Detect which cell encompasses the target text, then output its [X, Y] center coordinate. 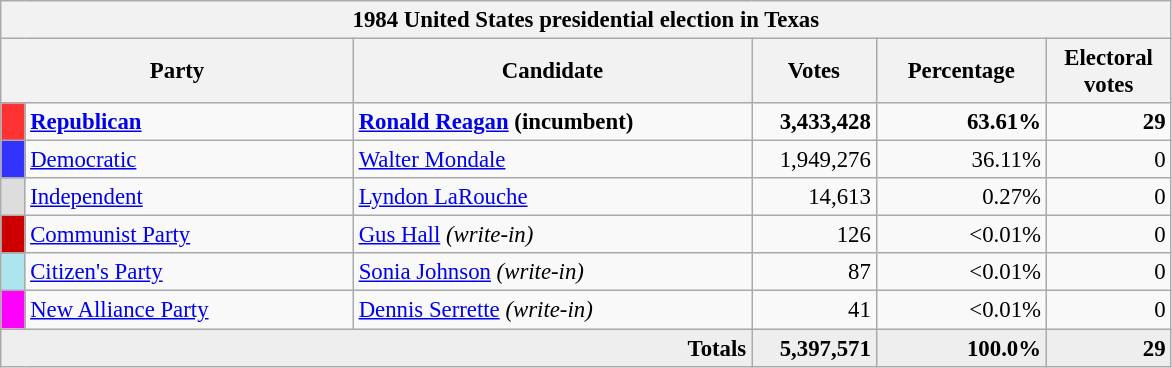
Independent [189, 197]
Ronald Reagan (incumbent) [552, 122]
36.11% [961, 160]
New Alliance Party [189, 310]
Party [178, 72]
Percentage [961, 72]
Electoral votes [1108, 72]
Walter Mondale [552, 160]
Citizen's Party [189, 273]
Gus Hall (write-in) [552, 235]
Lyndon LaRouche [552, 197]
0.27% [961, 197]
1984 United States presidential election in Texas [586, 20]
63.61% [961, 122]
100.0% [961, 348]
Votes [814, 72]
87 [814, 273]
14,613 [814, 197]
Democratic [189, 160]
126 [814, 235]
Totals [376, 348]
5,397,571 [814, 348]
1,949,276 [814, 160]
Dennis Serrette (write-in) [552, 310]
3,433,428 [814, 122]
Sonia Johnson (write-in) [552, 273]
Communist Party [189, 235]
Republican [189, 122]
41 [814, 310]
Candidate [552, 72]
